Extract the (x, y) coordinate from the center of the cell holding the provided text.  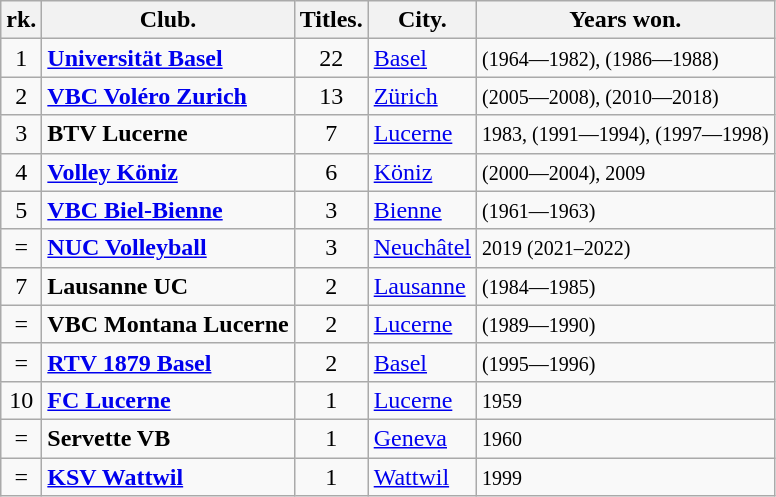
1983, (1991—1994), (1997—1998) (626, 134)
Bienne (422, 210)
City. (422, 20)
FC Lucerne (168, 400)
Universität Basel (168, 58)
Zürich (422, 96)
KSV Wattwil (168, 477)
2019 (2021–2022) (626, 248)
Wattwil (422, 477)
VBC Voléro Zurich (168, 96)
Volley Köniz (168, 172)
4 (22, 172)
NUC Volleyball (168, 248)
BTV Lucerne (168, 134)
(1995—1996) (626, 362)
VBC Montana Lucerne (168, 324)
10 (22, 400)
5 (22, 210)
1960 (626, 438)
(1961—1963) (626, 210)
RTV 1879 Basel (168, 362)
Club. (168, 20)
1959 (626, 400)
Servette VB (168, 438)
VBC Biel-Bienne (168, 210)
13 (331, 96)
(2000—2004), 2009 (626, 172)
Lausanne (422, 286)
Lausanne UC (168, 286)
Neuchâtel (422, 248)
6 (331, 172)
rk. (22, 20)
1999 (626, 477)
(2005—2008), (2010—2018) (626, 96)
Titles. (331, 20)
Köniz (422, 172)
22 (331, 58)
Years won. (626, 20)
Geneva (422, 438)
(1984—1985) (626, 286)
(1989—1990) (626, 324)
(1964—1982), (1986—1988) (626, 58)
